Return [x, y] of the center of cell containing provided text 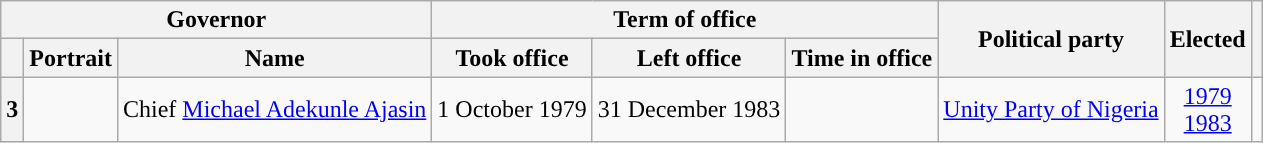
Unity Party of Nigeria [1051, 110]
Time in office [862, 58]
Elected [1208, 39]
Term of office [685, 20]
31 December 1983 [689, 110]
Portrait [71, 58]
Name [274, 58]
Governor [216, 20]
3 [12, 110]
Left office [689, 58]
Political party [1051, 39]
1 October 1979 [512, 110]
Took office [512, 58]
Chief Michael Adekunle Ajasin [274, 110]
19791983 [1208, 110]
